Search for the cell housing the specified text and yield its (x, y) center coordinate. 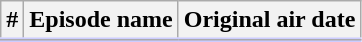
Original air date (270, 21)
# (12, 21)
Episode name (101, 21)
